Return (x, y) of the center of cell containing provided text 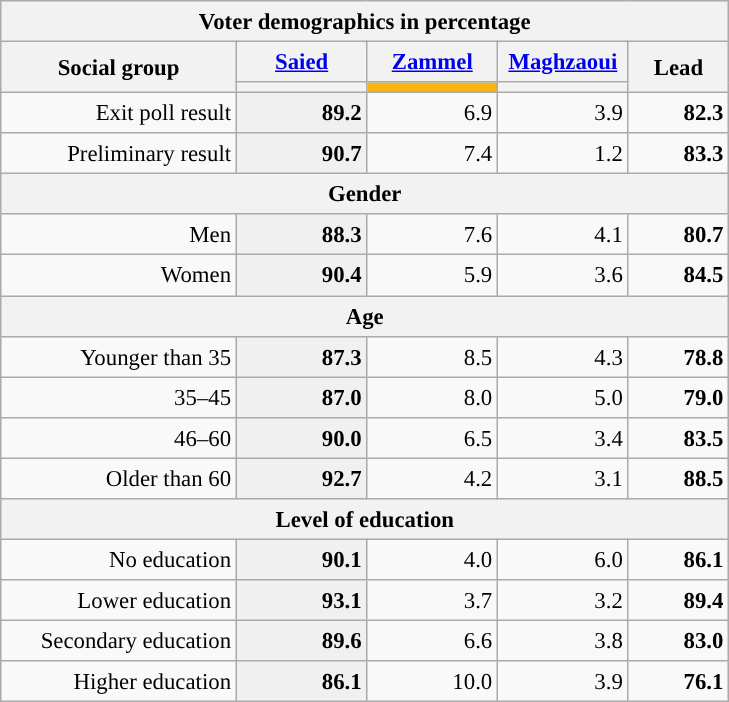
Maghzaoui (564, 62)
3.7 (432, 600)
Level of education (365, 520)
Older than 60 (119, 478)
7.6 (432, 234)
4.0 (432, 560)
90.0 (302, 438)
Age (365, 316)
93.1 (302, 600)
88.5 (678, 478)
6.0 (564, 560)
5.9 (432, 276)
83.3 (678, 154)
6.9 (432, 114)
Saied (302, 62)
4.2 (432, 478)
Gender (365, 194)
1.2 (564, 154)
Lower education (119, 600)
10.0 (432, 682)
3.8 (564, 640)
Women (119, 276)
No education (119, 560)
87.0 (302, 398)
Younger than 35 (119, 356)
3.6 (564, 276)
4.3 (564, 356)
3.4 (564, 438)
Voter demographics in percentage (365, 22)
Preliminary result (119, 154)
84.5 (678, 276)
80.7 (678, 234)
7.4 (432, 154)
89.2 (302, 114)
Exit poll result (119, 114)
83.0 (678, 640)
87.3 (302, 356)
3.1 (564, 478)
88.3 (302, 234)
76.1 (678, 682)
83.5 (678, 438)
46–60 (119, 438)
Social group (119, 68)
35–45 (119, 398)
5.0 (564, 398)
6.5 (432, 438)
8.5 (432, 356)
82.3 (678, 114)
90.4 (302, 276)
6.6 (432, 640)
90.7 (302, 154)
Higher education (119, 682)
89.4 (678, 600)
Men (119, 234)
8.0 (432, 398)
92.7 (302, 478)
78.8 (678, 356)
79.0 (678, 398)
90.1 (302, 560)
Lead (678, 68)
Zammel (432, 62)
Secondary education (119, 640)
4.1 (564, 234)
3.2 (564, 600)
89.6 (302, 640)
